From the cell containing the given text, extract its center point as (x, y) coordinate. 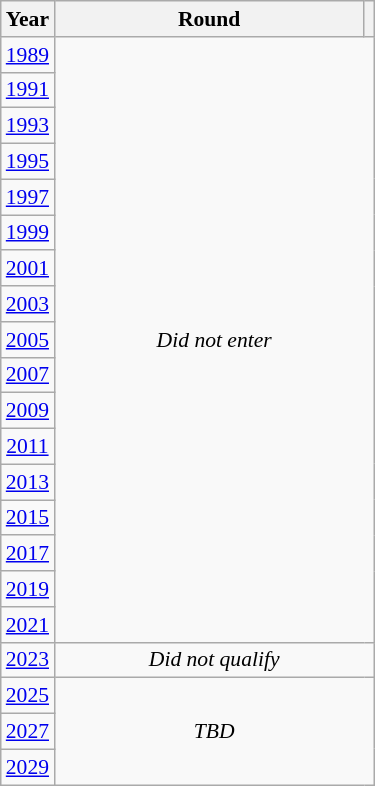
2007 (28, 375)
Round (209, 19)
2019 (28, 589)
2009 (28, 411)
2023 (28, 660)
1989 (28, 55)
2021 (28, 625)
1995 (28, 162)
2001 (28, 269)
2017 (28, 554)
2011 (28, 447)
2025 (28, 696)
2029 (28, 767)
2027 (28, 732)
TBD (214, 732)
Did not enter (214, 340)
1997 (28, 197)
2005 (28, 340)
Did not qualify (214, 660)
1999 (28, 233)
2003 (28, 304)
1991 (28, 90)
2015 (28, 518)
Year (28, 19)
2013 (28, 482)
1993 (28, 126)
